Find where the given text appears and provide that cell's center as [X, Y] coordinate. 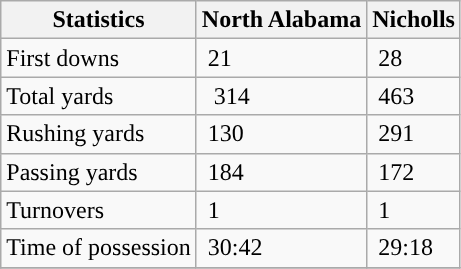
29:18 [414, 248]
Statistics [99, 20]
28 [414, 58]
463 [414, 96]
Total yards [99, 96]
30:42 [281, 248]
Passing yards [99, 172]
21 [281, 58]
172 [414, 172]
Nicholls [414, 20]
291 [414, 134]
North Alabama [281, 20]
Turnovers [99, 210]
First downs [99, 58]
Rushing yards [99, 134]
Time of possession [99, 248]
184 [281, 172]
314 [281, 96]
130 [281, 134]
